Extract the [x, y] coordinate from the center of the cell holding the provided text.  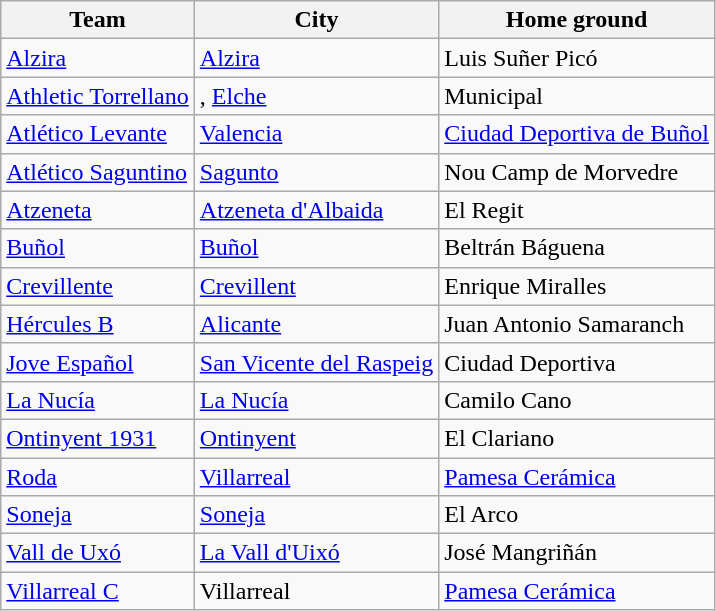
Alicante [316, 324]
Ciudad Deportiva [577, 362]
Home ground [577, 20]
, Elche [316, 96]
Ciudad Deportiva de Buñol [577, 134]
Juan Antonio Samaranch [577, 324]
El Clariano [577, 438]
City [316, 20]
Team [98, 20]
Valencia [316, 134]
El Arco [577, 515]
Ontinyent [316, 438]
Sagunto [316, 172]
Nou Camp de Morvedre [577, 172]
El Regit [577, 210]
Vall de Uxó [98, 553]
Crevillent [316, 286]
Jove Español [98, 362]
Atzeneta [98, 210]
San Vicente del Raspeig [316, 362]
Camilo Cano [577, 400]
Enrique Miralles [577, 286]
José Mangriñán [577, 553]
Hércules B [98, 324]
Atlético Levante [98, 134]
Athletic Torrellano [98, 96]
Atzeneta d'Albaida [316, 210]
Luis Suñer Picó [577, 58]
Crevillente [98, 286]
La Vall d'Uixó [316, 553]
Ontinyent 1931 [98, 438]
Villarreal C [98, 591]
Beltrán Báguena [577, 248]
Roda [98, 477]
Atlético Saguntino [98, 172]
Municipal [577, 96]
